Return (x, y) of the center of cell containing provided text 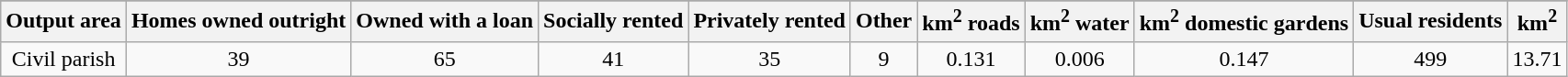
Privately rented (770, 22)
0.131 (971, 59)
Usual residents (1430, 22)
Civil parish (64, 59)
0.006 (1079, 59)
Owned with a loan (445, 22)
65 (445, 59)
Socially rented (614, 22)
km2 (1537, 22)
13.71 (1537, 59)
km2 domestic gardens (1244, 22)
Output area (64, 22)
9 (883, 59)
Homes owned outright (238, 22)
km2 water (1079, 22)
39 (238, 59)
41 (614, 59)
35 (770, 59)
km2 roads (971, 22)
Other (883, 22)
0.147 (1244, 59)
499 (1430, 59)
